Return [x, y] of the center of cell containing provided text 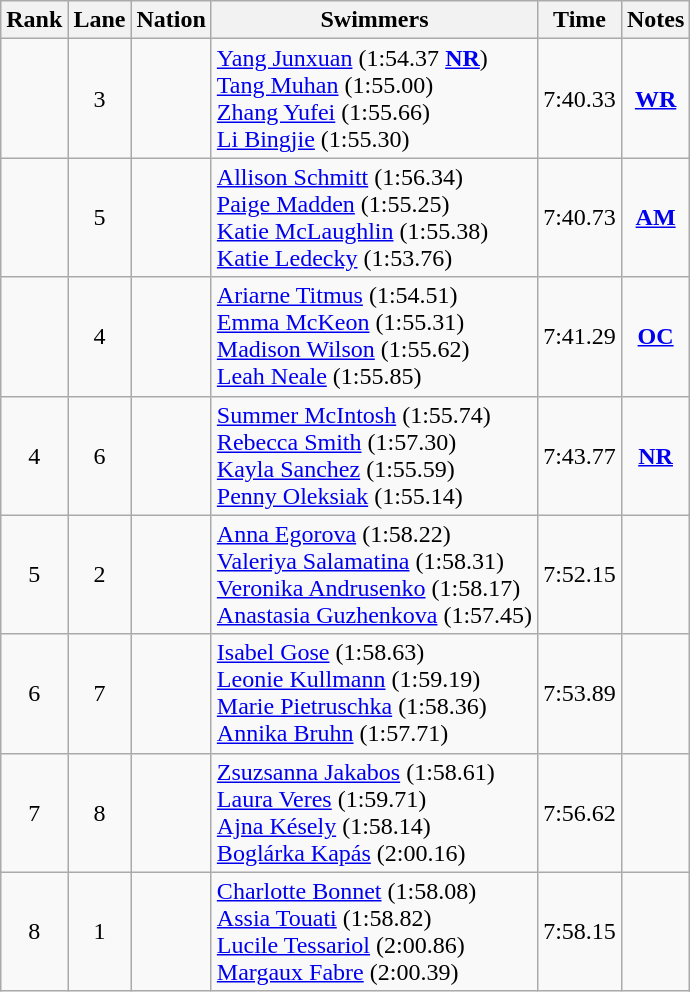
Nation [171, 20]
7:53.89 [580, 694]
Notes [655, 20]
Time [580, 20]
Zsuzsanna Jakabos (1:58.61)Laura Veres (1:59.71)Ajna Késely (1:58.14)Boglárka Kapás (2:00.16) [374, 812]
Ariarne Titmus (1:54.51)Emma McKeon (1:55.31)Madison Wilson (1:55.62)Leah Neale (1:55.85) [374, 336]
Lane [100, 20]
Summer McIntosh (1:55.74)Rebecca Smith (1:57.30)Kayla Sanchez (1:55.59)Penny Oleksiak (1:55.14) [374, 456]
7:56.62 [580, 812]
OC [655, 336]
7:43.77 [580, 456]
WR [655, 98]
Allison Schmitt (1:56.34)Paige Madden (1:55.25)Katie McLaughlin (1:55.38)Katie Ledecky (1:53.76) [374, 218]
7:58.15 [580, 932]
7:40.33 [580, 98]
7:41.29 [580, 336]
7:52.15 [580, 574]
Anna Egorova (1:58.22)Valeriya Salamatina (1:58.31)Veronika Andrusenko (1:58.17)Anastasia Guzhenkova (1:57.45) [374, 574]
2 [100, 574]
Swimmers [374, 20]
Yang Junxuan (1:54.37 NR)Tang Muhan (1:55.00)Zhang Yufei (1:55.66)Li Bingjie (1:55.30) [374, 98]
AM [655, 218]
Rank [34, 20]
Charlotte Bonnet (1:58.08)Assia Touati (1:58.82)Lucile Tessariol (2:00.86)Margaux Fabre (2:00.39) [374, 932]
NR [655, 456]
1 [100, 932]
7:40.73 [580, 218]
Isabel Gose (1:58.63)Leonie Kullmann (1:59.19)Marie Pietruschka (1:58.36)Annika Bruhn (1:57.71) [374, 694]
3 [100, 98]
